Provide the [x, y] coordinate of the cell's center where the given text is located.  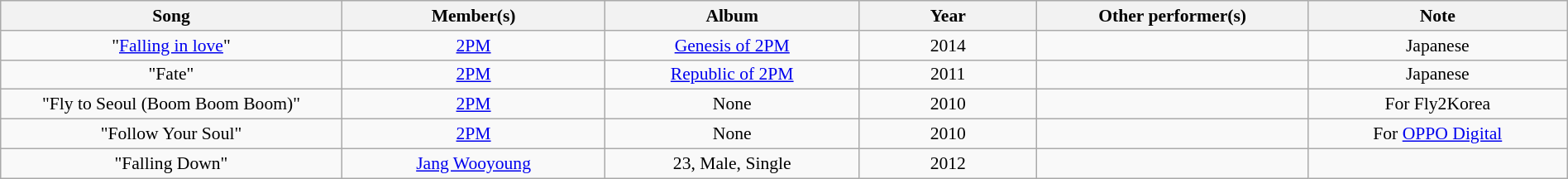
"Fate" [171, 75]
"Follow Your Soul" [171, 133]
"Fly to Seoul (Boom Boom Boom)" [171, 104]
"Falling in love" [171, 45]
For Fly2Korea [1437, 104]
2014 [948, 45]
"Falling Down" [171, 163]
2011 [948, 75]
Member(s) [473, 16]
Note [1437, 16]
For OPPO Digital [1437, 133]
Jang Wooyoung [473, 163]
Year [948, 16]
Album [733, 16]
Other performer(s) [1173, 16]
23, Male, Single [733, 163]
2012 [948, 163]
Genesis of 2PM [733, 45]
Republic of 2PM [733, 75]
Song [171, 16]
